Scan for the cell matching the given text and deliver its [x, y] coordinate at center. 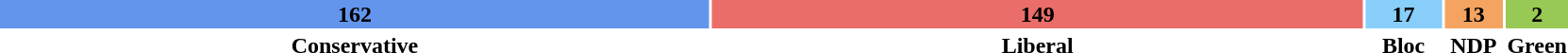
149 [1038, 14]
162 [355, 14]
13 [1474, 14]
17 [1403, 14]
